Determine the (X, Y) coordinate at the center of the cell enclosing the given text.  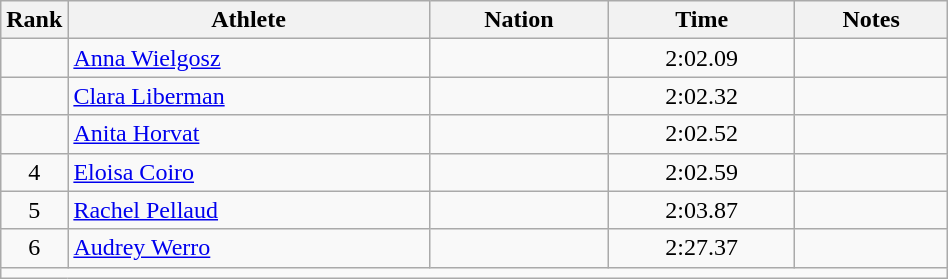
2:03.87 (701, 210)
Notes (871, 20)
2:27.37 (701, 248)
2:02.52 (701, 134)
Athlete (249, 20)
Anna Wielgosz (249, 58)
Audrey Werro (249, 248)
2:02.09 (701, 58)
6 (34, 248)
2:02.59 (701, 172)
Clara Liberman (249, 96)
Anita Horvat (249, 134)
5 (34, 210)
Nation (518, 20)
4 (34, 172)
Rachel Pellaud (249, 210)
2:02.32 (701, 96)
Time (701, 20)
Rank (34, 20)
Eloisa Coiro (249, 172)
